Determine the [x, y] coordinate at the center of the cell enclosing the given text.  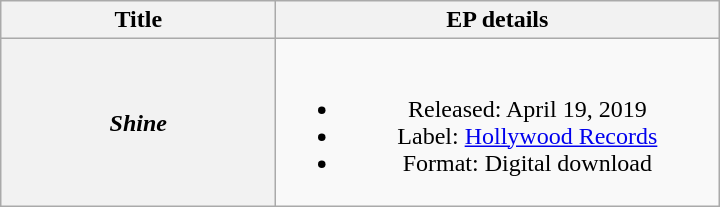
Shine [138, 122]
Released: April 19, 2019Label: Hollywood RecordsFormat: Digital download [498, 122]
Title [138, 20]
EP details [498, 20]
